Output the [x, y] coordinate of the center of the cell containing the given text.  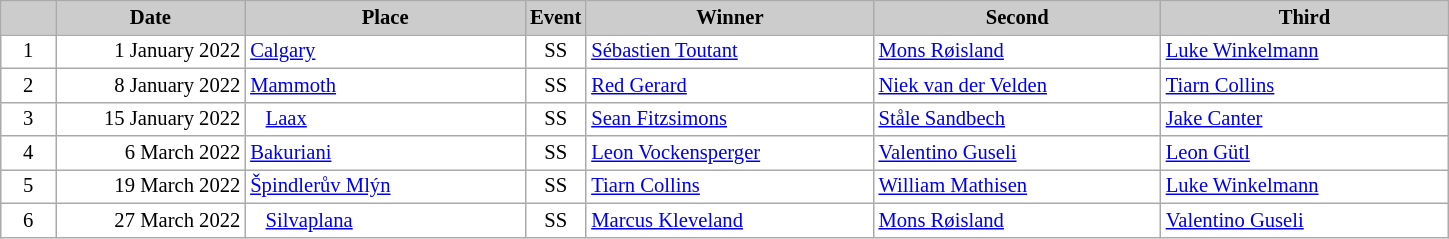
15 January 2022 [151, 119]
Winner [730, 17]
Sébastien Toutant [730, 51]
6 March 2022 [151, 153]
8 January 2022 [151, 85]
Third [1304, 17]
Leon Gütl [1304, 153]
Red Gerard [730, 85]
19 March 2022 [151, 186]
Calgary [385, 51]
4 [28, 153]
5 [28, 186]
2 [28, 85]
1 January 2022 [151, 51]
Laax [385, 119]
Ståle Sandbech [1018, 119]
Place [385, 17]
27 March 2022 [151, 220]
William Mathisen [1018, 186]
Sean Fitzsimons [730, 119]
Event [556, 17]
1 [28, 51]
3 [28, 119]
Second [1018, 17]
Date [151, 17]
6 [28, 220]
Jake Canter [1304, 119]
Silvaplana [385, 220]
Bakuriani [385, 153]
Leon Vockensperger [730, 153]
Špindlerův Mlýn [385, 186]
Niek van der Velden [1018, 85]
Mammoth [385, 85]
Marcus Kleveland [730, 220]
